Detect which cell encompasses the target text, then output its [X, Y] center coordinate. 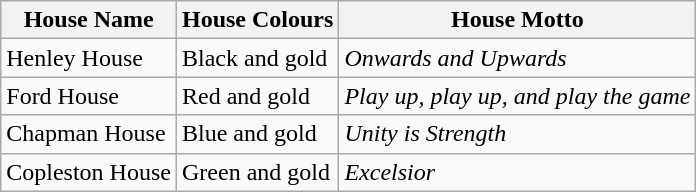
Unity is Strength [518, 134]
Play up, play up, and play the game [518, 96]
Blue and gold [257, 134]
Onwards and Upwards [518, 58]
House Name [89, 20]
Green and gold [257, 172]
House Colours [257, 20]
Red and gold [257, 96]
House Motto [518, 20]
Black and gold [257, 58]
Copleston House [89, 172]
Henley House [89, 58]
Excelsior [518, 172]
Ford House [89, 96]
Chapman House [89, 134]
